Identify which cell holds the provided text, then report its [X, Y] central coordinate. 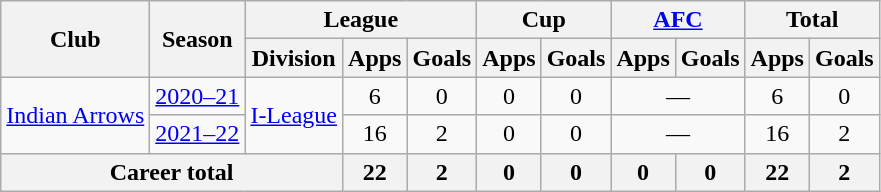
Total [812, 20]
Club [76, 39]
Career total [172, 172]
2021–22 [198, 134]
I-League [294, 115]
League [361, 20]
AFC [678, 20]
Division [294, 58]
Cup [544, 20]
2020–21 [198, 96]
Indian Arrows [76, 115]
Season [198, 39]
